Output the [x, y] coordinate of the center of the cell containing the given text.  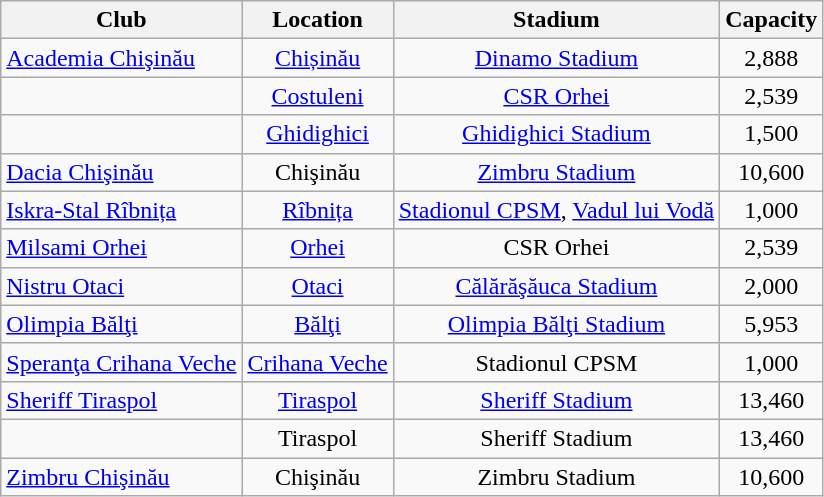
Location [318, 20]
Dacia Chişinău [122, 172]
Zimbru Chişinău [122, 477]
Milsami Orhei [122, 248]
Ghidighici Stadium [556, 134]
Sheriff Tiraspol [122, 400]
Călărăşăuca Stadium [556, 286]
Iskra-Stal Rîbnița [122, 210]
Chișinău [318, 58]
Stadionul CPSM [556, 362]
Capacity [772, 20]
Stadionul CPSM, Vadul lui Vodă [556, 210]
5,953 [772, 324]
2,000 [772, 286]
Academia Chişinău [122, 58]
Stadium [556, 20]
Crihana Veche [318, 362]
Otaci [318, 286]
Bălţi [318, 324]
1,500 [772, 134]
Club [122, 20]
Ghidighici [318, 134]
Olimpia Bălţi [122, 324]
Nistru Otaci [122, 286]
Costuleni [318, 96]
Rîbnița [318, 210]
Olimpia Bălţi Stadium [556, 324]
2,888 [772, 58]
Orhei [318, 248]
Dinamo Stadium [556, 58]
Speranţa Crihana Veche [122, 362]
